Pinpoint the cell where the given text exists, returning its (X, Y) midpoint coordinate. 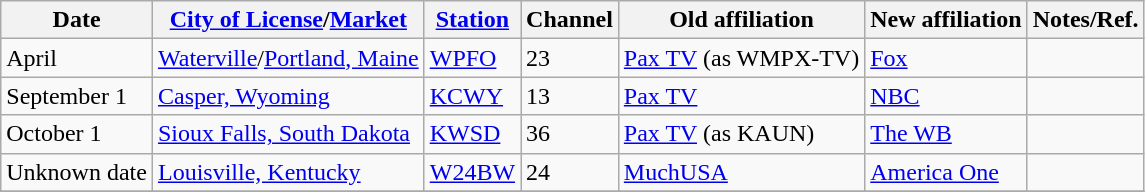
KCWY (472, 96)
KWSD (472, 134)
Waterville/Portland, Maine (288, 58)
Pax TV (as KAUN) (741, 134)
Pax TV (741, 96)
Louisville, Kentucky (288, 172)
America One (946, 172)
Station (472, 20)
23 (570, 58)
Casper, Wyoming (288, 96)
September 1 (77, 96)
Notes/Ref. (1086, 20)
Date (77, 20)
36 (570, 134)
Fox (946, 58)
Pax TV (as WMPX-TV) (741, 58)
Unknown date (77, 172)
The WB (946, 134)
WPFO (472, 58)
October 1 (77, 134)
MuchUSA (741, 172)
Sioux Falls, South Dakota (288, 134)
13 (570, 96)
Old affiliation (741, 20)
City of License/Market (288, 20)
W24BW (472, 172)
24 (570, 172)
April (77, 58)
New affiliation (946, 20)
Channel (570, 20)
NBC (946, 96)
